Determine the [x, y] coordinate at the center of the cell enclosing the given text.  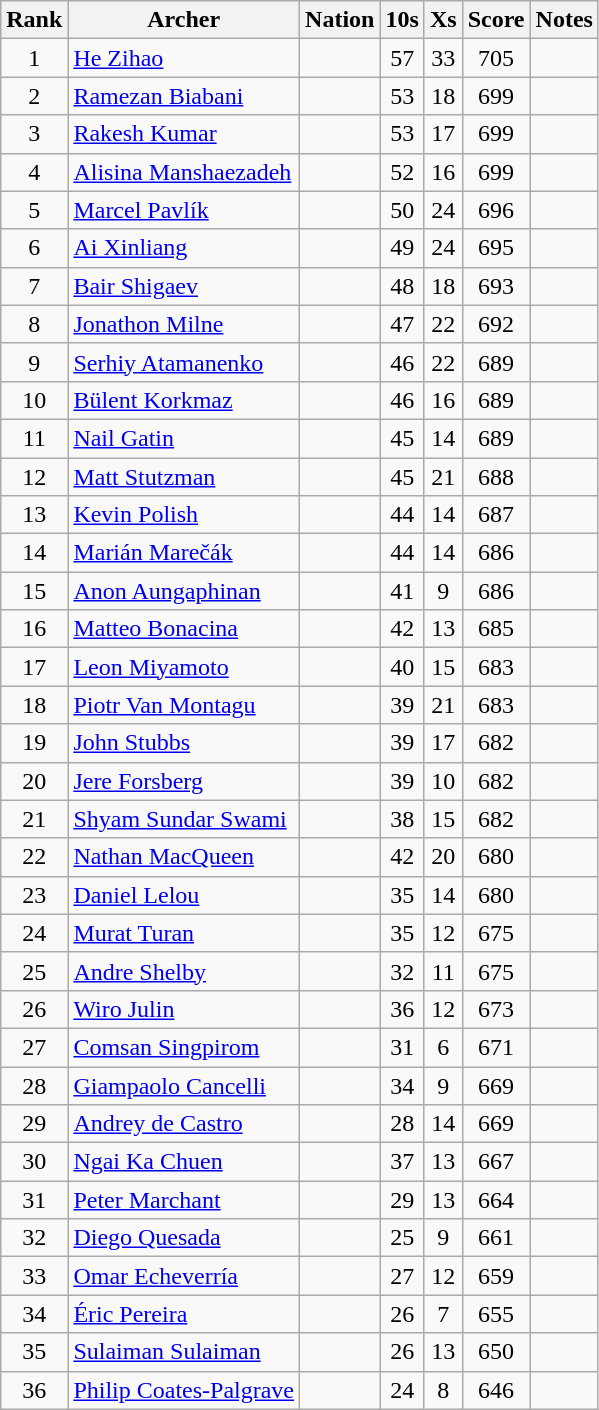
Giampaolo Cancelli [184, 1085]
687 [496, 515]
50 [402, 210]
688 [496, 477]
685 [496, 629]
664 [496, 1200]
48 [402, 286]
Kevin Polish [184, 515]
671 [496, 1047]
646 [496, 1390]
Alisina Manshaezadeh [184, 172]
Sulaiman Sulaiman [184, 1352]
47 [402, 324]
661 [496, 1238]
40 [402, 667]
38 [402, 819]
Jonathon Milne [184, 324]
Philip Coates-Palgrave [184, 1390]
4 [34, 172]
Leon Miyamoto [184, 667]
He Zihao [184, 58]
52 [402, 172]
Wiro Julin [184, 1009]
Comsan Singpirom [184, 1047]
Score [496, 20]
Peter Marchant [184, 1200]
Matteo Bonacina [184, 629]
Bair Shigaev [184, 286]
696 [496, 210]
Anon Aungaphinan [184, 591]
705 [496, 58]
1 [34, 58]
673 [496, 1009]
5 [34, 210]
John Stubbs [184, 743]
Nathan MacQueen [184, 857]
30 [34, 1162]
Marián Marečák [184, 553]
Andrey de Castro [184, 1124]
10s [402, 20]
3 [34, 134]
Bülent Korkmaz [184, 400]
Diego Quesada [184, 1238]
Nail Gatin [184, 438]
Marcel Pavlík [184, 210]
Rank [34, 20]
692 [496, 324]
Murat Turan [184, 933]
Omar Echeverría [184, 1276]
693 [496, 286]
667 [496, 1162]
659 [496, 1276]
650 [496, 1352]
Ngai Ka Chuen [184, 1162]
Serhiy Atamanenko [184, 362]
695 [496, 248]
37 [402, 1162]
655 [496, 1314]
Ramezan Biabani [184, 96]
Andre Shelby [184, 971]
Matt Stutzman [184, 477]
Piotr Van Montagu [184, 705]
57 [402, 58]
Daniel Lelou [184, 895]
2 [34, 96]
41 [402, 591]
Éric Pereira [184, 1314]
Ai Xinliang [184, 248]
Rakesh Kumar [184, 134]
Nation [340, 20]
Jere Forsberg [184, 781]
49 [402, 248]
Xs [443, 20]
Shyam Sundar Swami [184, 819]
19 [34, 743]
Notes [564, 20]
23 [34, 895]
Archer [184, 20]
